Output the [X, Y] coordinate of the center of the cell containing the given text.  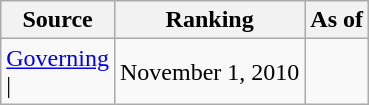
Governing| [58, 72]
November 1, 2010 [209, 72]
As of [337, 20]
Ranking [209, 20]
Source [58, 20]
